From the cell containing the given text, extract its center point as (x, y) coordinate. 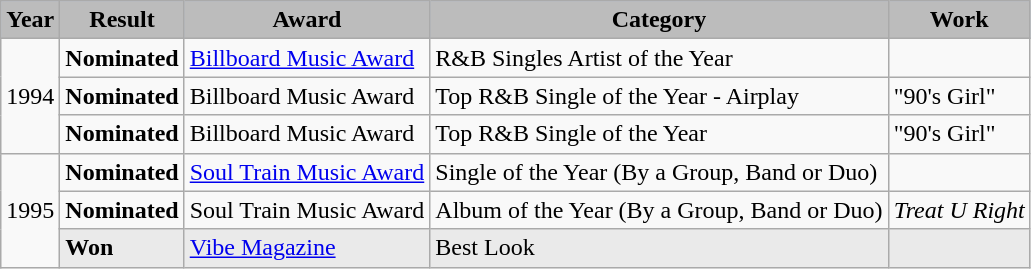
Top R&B Single of the Year (659, 134)
R&B Singles Artist of the Year (659, 58)
Best Look (659, 248)
Album of the Year (By a Group, Band or Duo) (659, 210)
Year (30, 20)
Won (122, 248)
1995 (30, 210)
Result (122, 20)
Category (659, 20)
Vibe Magazine (307, 248)
Single of the Year (By a Group, Band or Duo) (659, 172)
Work (959, 20)
1994 (30, 96)
Treat U Right (959, 210)
Top R&B Single of the Year - Airplay (659, 96)
Award (307, 20)
